Find where the given text appears and provide that cell's center as (x, y) coordinate. 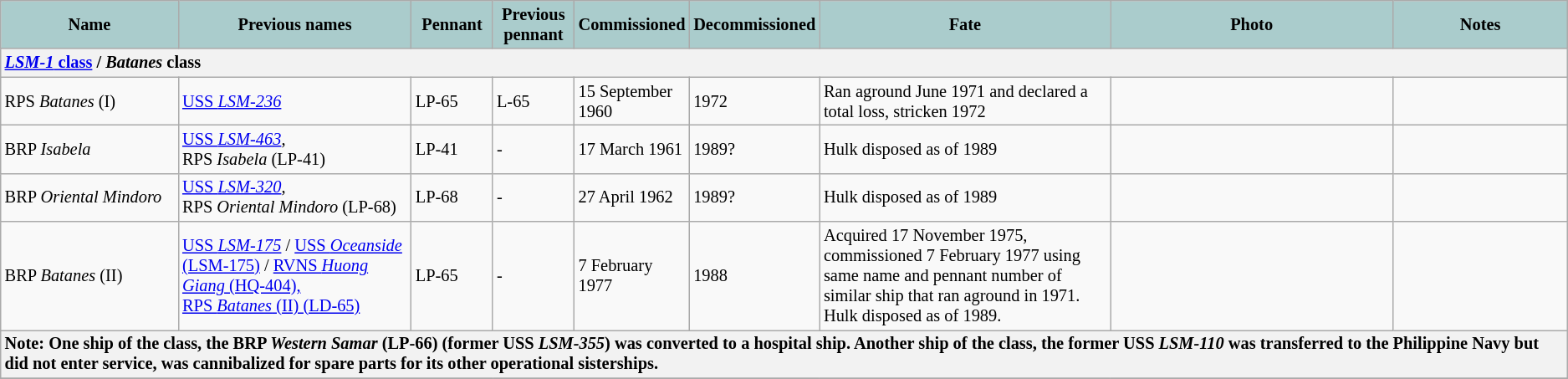
Previous names (294, 24)
15 September 1960 (632, 101)
17 March 1961 (632, 149)
LSM-1 class / Batanes class (784, 63)
Decommissioned (754, 24)
Pennant (452, 24)
1988 (754, 276)
USS LSM-236 (294, 101)
BRP Oriental Mindoro (89, 197)
USS LSM-175 / USS Oceanside (LSM-175) / RVNS Huong Giang (HQ-404),RPS Batanes (II) (LD-65) (294, 276)
Name (89, 24)
27 April 1962 (632, 197)
1972 (754, 101)
Photo (1252, 24)
BRP Batanes (II) (89, 276)
USS LSM-320,RPS Oriental Mindoro (LP-68) (294, 197)
Notes (1480, 24)
L-65 (534, 101)
7 February 1977 (632, 276)
LP-41 (452, 149)
RPS Batanes (I) (89, 101)
Fate (965, 24)
Commissioned (632, 24)
BRP Isabela (89, 149)
Previous pennant (534, 24)
Ran aground June 1971 and declared a total loss, stricken 1972 (965, 101)
USS LSM-463,RPS Isabela (LP-41) (294, 149)
LP-68 (452, 197)
